Capture the cell that displays the provided text and extract its (X, Y) central coordinate. 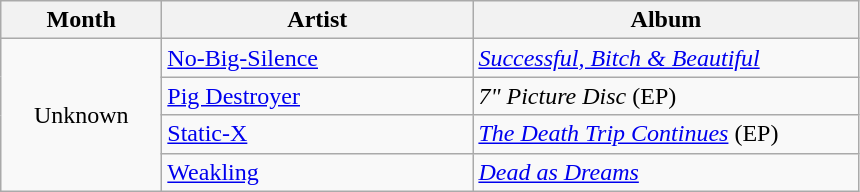
Unknown (82, 115)
7" Picture Disc (EP) (666, 96)
Static-X (318, 134)
No-Big-Silence (318, 58)
The Death Trip Continues (EP) (666, 134)
Month (82, 20)
Artist (318, 20)
Pig Destroyer (318, 96)
Dead as Dreams (666, 172)
Album (666, 20)
Weakling (318, 172)
Successful, Bitch & Beautiful (666, 58)
